Return (x, y) of the center of cell containing provided text 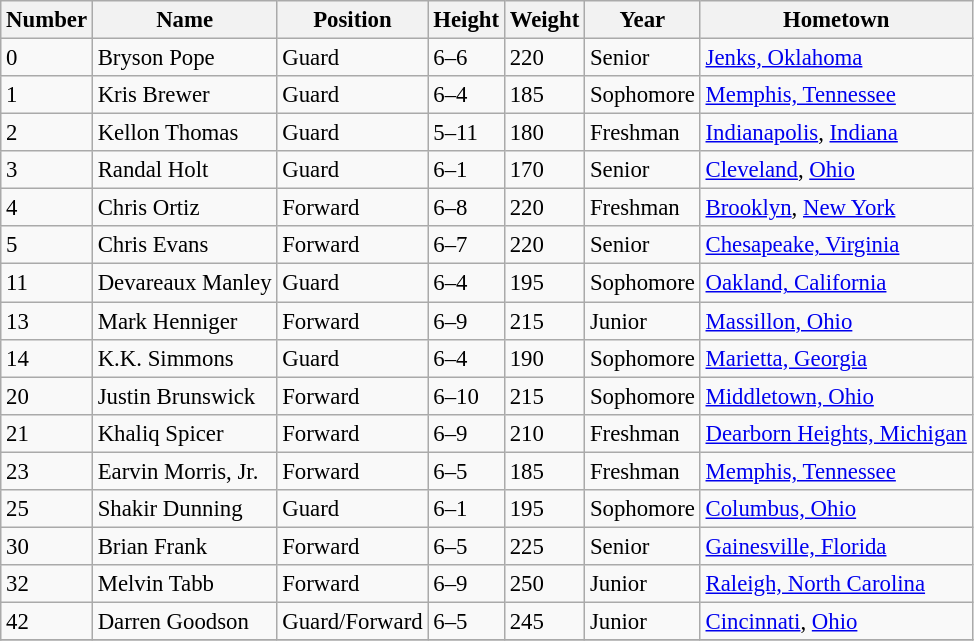
6–8 (466, 208)
23 (47, 471)
Khaliq Spicer (184, 433)
Shakir Dunning (184, 509)
210 (544, 433)
245 (544, 621)
Height (466, 20)
Chris Ortiz (184, 208)
Justin Brunswick (184, 396)
Bryson Pope (184, 58)
Mark Henniger (184, 321)
Guard/Forward (352, 621)
Melvin Tabb (184, 584)
225 (544, 546)
30 (47, 546)
Randal Holt (184, 170)
Middletown, Ohio (836, 396)
Brian Frank (184, 546)
21 (47, 433)
Number (47, 20)
Gainesville, Florida (836, 546)
Devareaux Manley (184, 283)
11 (47, 283)
0 (47, 58)
Indianapolis, Indiana (836, 133)
Name (184, 20)
Jenks, Oklahoma (836, 58)
Brooklyn, New York (836, 208)
Chris Evans (184, 245)
Position (352, 20)
190 (544, 358)
Oakland, California (836, 283)
Raleigh, North Carolina (836, 584)
42 (47, 621)
K.K. Simmons (184, 358)
Massillon, Ohio (836, 321)
2 (47, 133)
14 (47, 358)
20 (47, 396)
25 (47, 509)
250 (544, 584)
Darren Goodson (184, 621)
Kellon Thomas (184, 133)
Marietta, Georgia (836, 358)
Columbus, Ohio (836, 509)
Chesapeake, Virginia (836, 245)
5–11 (466, 133)
Earvin Morris, Jr. (184, 471)
Year (643, 20)
13 (47, 321)
Dearborn Heights, Michigan (836, 433)
Weight (544, 20)
170 (544, 170)
3 (47, 170)
Cleveland, Ohio (836, 170)
6–7 (466, 245)
Kris Brewer (184, 95)
5 (47, 245)
180 (544, 133)
6–10 (466, 396)
1 (47, 95)
4 (47, 208)
Hometown (836, 20)
Cincinnati, Ohio (836, 621)
6–6 (466, 58)
32 (47, 584)
